Scan for the cell matching the given text and deliver its [x, y] coordinate at center. 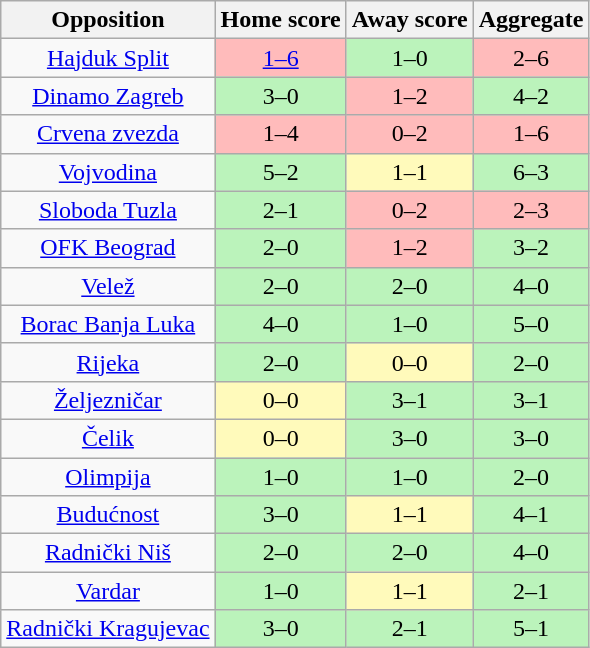
Vojvodina [108, 172]
5–1 [531, 629]
Čelik [108, 438]
Vardar [108, 591]
Away score [410, 20]
Radnički Niš [108, 553]
Home score [280, 20]
3–2 [531, 248]
2–6 [531, 58]
Radnički Kragujevac [108, 629]
Crvena zvezda [108, 134]
Aggregate [531, 20]
OFK Beograd [108, 248]
Opposition [108, 20]
5–2 [280, 172]
Dinamo Zagreb [108, 96]
6–3 [531, 172]
Željezničar [108, 400]
Sloboda Tuzla [108, 210]
4–2 [531, 96]
Hajduk Split [108, 58]
4–1 [531, 515]
Olimpija [108, 477]
Velež [108, 286]
5–0 [531, 324]
2–3 [531, 210]
Rijeka [108, 362]
Budućnost [108, 515]
1–4 [280, 134]
Borac Banja Luka [108, 324]
